Search for the cell housing the specified text and yield its (x, y) center coordinate. 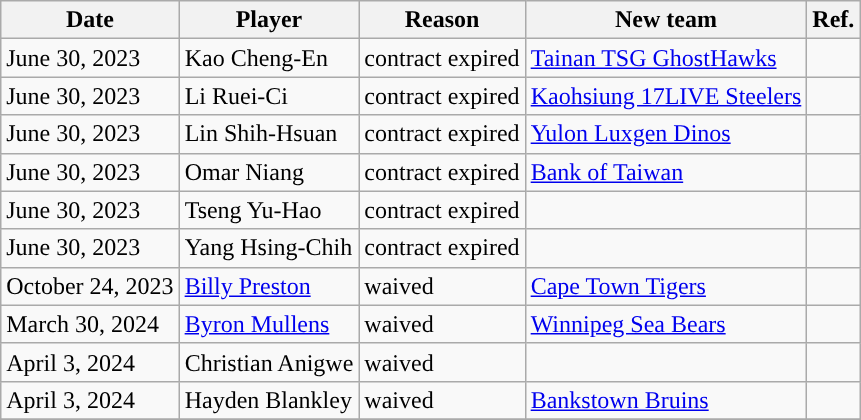
Ref. (834, 20)
Li Ruei-Ci (269, 96)
Yang Hsing-Chih (269, 248)
Byron Mullens (269, 324)
October 24, 2023 (90, 286)
Cape Town Tigers (666, 286)
Christian Anigwe (269, 362)
Tseng Yu-Hao (269, 210)
Winnipeg Sea Bears (666, 324)
Omar Niang (269, 172)
Player (269, 20)
March 30, 2024 (90, 324)
New team (666, 20)
Bank of Taiwan (666, 172)
Lin Shih-Hsuan (269, 134)
Reason (442, 20)
Kaohsiung 17LIVE Steelers (666, 96)
Date (90, 20)
Hayden Blankley (269, 400)
Bankstown Bruins (666, 400)
Tainan TSG GhostHawks (666, 58)
Kao Cheng-En (269, 58)
Billy Preston (269, 286)
Yulon Luxgen Dinos (666, 134)
